Return the [x, y] coordinate for the center point of the cell that contains the specified text.  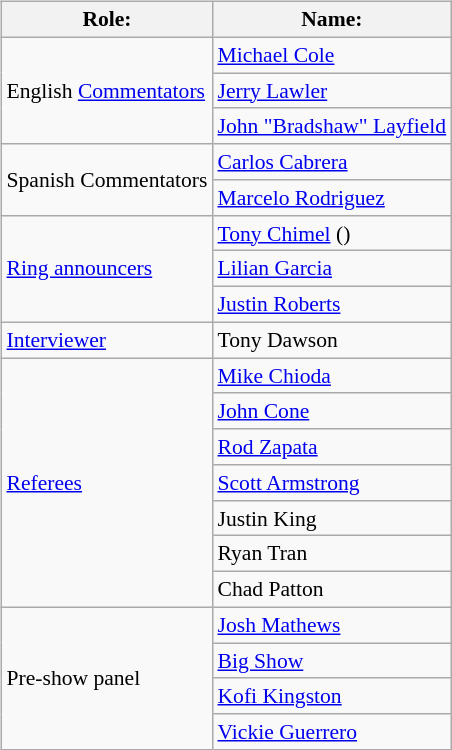
English Commentators [106, 90]
Spanish Commentators [106, 180]
John Cone [332, 411]
Justin Roberts [332, 305]
Referees [106, 482]
Michael Cole [332, 55]
Jerry Lawler [332, 91]
Pre-show panel [106, 678]
Justin King [332, 518]
Lilian Garcia [332, 269]
Kofi Kingston [332, 696]
Ring announcers [106, 268]
Vickie Guerrero [332, 732]
Interviewer [106, 340]
Chad Patton [332, 590]
Tony Dawson [332, 340]
Josh Mathews [332, 625]
Role: [106, 20]
Big Show [332, 661]
Name: [332, 20]
Ryan Tran [332, 554]
Scott Armstrong [332, 483]
Marcelo Rodriguez [332, 198]
Carlos Cabrera [332, 162]
Rod Zapata [332, 447]
John "Bradshaw" Layfield [332, 126]
Mike Chioda [332, 376]
Tony Chimel () [332, 233]
